Provide the [X, Y] coordinate of the cell's center where the given text is located.  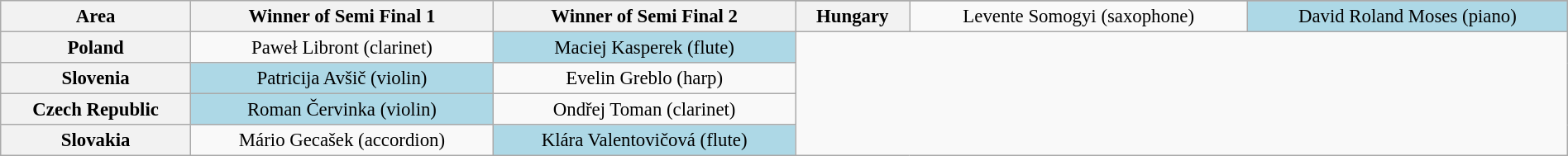
Hungary [853, 17]
Patricija Avšič (violin) [342, 78]
David Roland Moses (piano) [1408, 17]
Mário Gecašek (accordion) [342, 140]
Maciej Kasperek (flute) [643, 48]
Slovakia [96, 140]
Slovenia [96, 78]
Evelin Greblo (harp) [643, 78]
Levente Somogyi (saxophone) [1078, 17]
Czech Republic [96, 110]
Poland [96, 48]
Klára Valentovičová (flute) [643, 140]
Area [96, 17]
Ondřej Toman (clarinet) [643, 110]
Winner of Semi Final 2 [643, 17]
Roman Červinka (violin) [342, 110]
Winner of Semi Final 1 [342, 17]
Paweł Libront (clarinet) [342, 48]
